Extract the [X, Y] coordinate from the center of the cell holding the provided text.  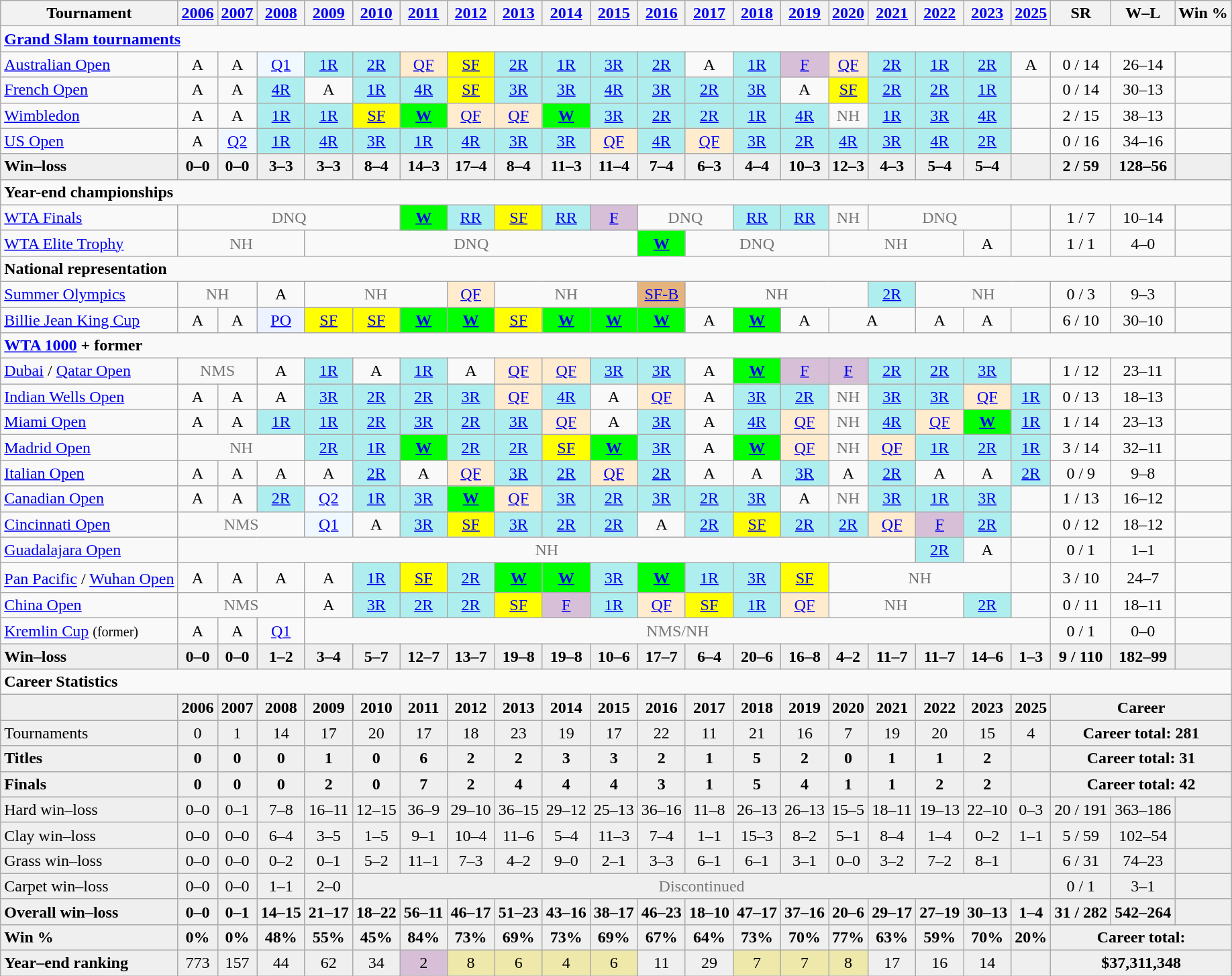
14–6 [988, 656]
13–7 [471, 656]
12–3 [848, 166]
Career total: [1141, 937]
Grass win–loss [89, 861]
47–17 [757, 912]
0 / 13 [1081, 397]
Cincinnati Open [89, 524]
PO [280, 320]
773 [197, 963]
China Open [89, 605]
16–12 [1143, 499]
Italian Open [89, 473]
Canadian Open [89, 499]
16–8 [805, 656]
Career total: 281 [1141, 733]
Career total: 42 [1141, 784]
31 / 282 [1081, 912]
7–8 [280, 810]
102–54 [1143, 835]
22–10 [988, 810]
1–3 [1031, 656]
5–7 [376, 656]
62 [329, 963]
1–5 [376, 835]
77% [848, 937]
23 [518, 733]
NMS/NH [678, 631]
Grand Slam tournaments [616, 39]
128–56 [1143, 166]
3 / 10 [1081, 577]
15–3 [757, 835]
36–15 [518, 810]
27–19 [939, 912]
2–0 [329, 886]
1–2 [280, 656]
21 [757, 733]
10–14 [1143, 217]
6–3 [709, 166]
542–264 [1143, 912]
SR [1081, 13]
36–9 [423, 810]
25–13 [613, 810]
Dubai / Qatar Open [89, 371]
18–13 [1143, 397]
11–4 [613, 166]
9–8 [1143, 473]
Summer Olympics [89, 294]
29–10 [471, 810]
34 [376, 963]
64% [709, 937]
16–11 [329, 810]
French Open [89, 90]
8–1 [988, 861]
18–22 [376, 912]
5–2 [376, 861]
6 / 31 [1081, 861]
36–16 [662, 810]
15 [988, 733]
26–14 [1143, 64]
12–7 [423, 656]
46–17 [471, 912]
0 / 3 [1081, 294]
Career Statistics [616, 682]
21–17 [329, 912]
29–12 [566, 810]
Billie Jean King Cup [89, 320]
Wimbledon [89, 115]
23–13 [1143, 422]
4–3 [892, 166]
20 / 191 [1081, 810]
Discontinued [702, 886]
9–1 [423, 835]
84% [423, 937]
Career [1141, 707]
24–7 [1143, 577]
Pan Pacific / Wuhan Open [89, 577]
51–23 [518, 912]
56–11 [423, 912]
3–4 [329, 656]
19–13 [939, 810]
17–7 [662, 656]
Australian Open [89, 64]
12–15 [376, 810]
6 / 10 [1081, 320]
SF-B [662, 294]
3–5 [329, 835]
37–16 [805, 912]
38–13 [1143, 115]
0 / 11 [1081, 605]
74–23 [1143, 861]
5 / 59 [1081, 835]
Titles [89, 759]
14–15 [280, 912]
55% [329, 937]
US Open [89, 141]
Career total: 31 [1141, 759]
Tournaments [89, 733]
1 / 1 [1081, 243]
1 / 12 [1081, 371]
67% [662, 937]
182–99 [1143, 656]
17–4 [471, 166]
$37,311,348 [1141, 963]
0 / 16 [1081, 141]
14–3 [423, 166]
15–5 [848, 810]
11–1 [423, 861]
Year-end championships [616, 192]
WTA 1000 + former [616, 346]
30–10 [1143, 320]
Hard win–loss [89, 810]
2 / 15 [1081, 115]
0 / 9 [1081, 473]
Clay win–loss [89, 835]
11–8 [709, 810]
Indian Wells Open [89, 397]
20% [1031, 937]
3 / 14 [1081, 448]
0–3 [1031, 810]
WTA Elite Trophy [89, 243]
Kremlin Cup (former) [89, 631]
8–2 [805, 835]
10–6 [613, 656]
7–3 [471, 861]
7–2 [939, 861]
43–16 [566, 912]
18–10 [709, 912]
59% [939, 937]
157 [238, 963]
18–12 [1143, 524]
38–17 [613, 912]
34–16 [1143, 141]
45% [376, 937]
2–1 [613, 861]
11–6 [518, 835]
46–23 [662, 912]
44 [280, 963]
4–0 [1143, 243]
2 / 59 [1081, 166]
National representation [616, 269]
Finals [89, 784]
Guadalajara Open [89, 550]
18 [471, 733]
Carpet win–loss [89, 886]
W–L [1143, 13]
22 [662, 733]
32–11 [1143, 448]
5–1 [848, 835]
1 / 13 [1081, 499]
29–17 [892, 912]
9 / 110 [1081, 656]
63% [892, 937]
1 / 7 [1081, 217]
48% [280, 937]
29 [709, 963]
Madrid Open [89, 448]
23–11 [1143, 371]
10–4 [471, 835]
1 / 14 [1081, 422]
3–2 [892, 861]
Miami Open [89, 422]
4–4 [757, 166]
Tournament [89, 13]
9–0 [566, 861]
Year–end ranking [89, 963]
0 / 12 [1081, 524]
363–186 [1143, 810]
Overall win–loss [89, 912]
10–3 [805, 166]
9–3 [1143, 294]
WTA Finals [89, 217]
